Detect which cell encompasses the target text, then output its (x, y) center coordinate. 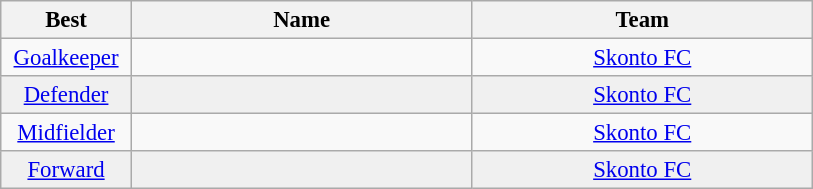
Goalkeeper (66, 58)
Name (302, 20)
Forward (66, 170)
Team (642, 20)
Midfielder (66, 133)
Best (66, 20)
Defender (66, 95)
